Provide the [X, Y] coordinate of the cell's center where the given text is located.  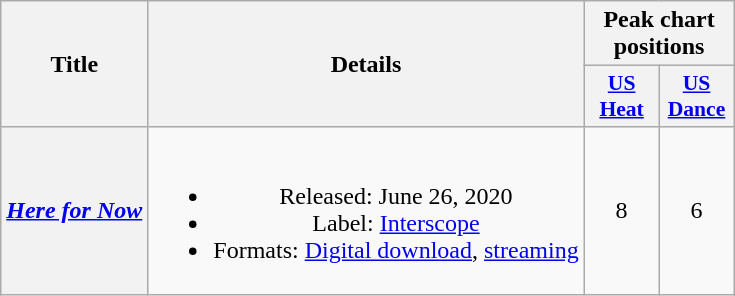
USHeat [622, 96]
8 [622, 210]
Details [366, 64]
USDance [696, 96]
Title [74, 64]
Released: June 26, 2020Label: InterscopeFormats: Digital download, streaming [366, 210]
6 [696, 210]
Here for Now [74, 210]
Peak chart positions [659, 34]
